Output the [x, y] coordinate of the center of the cell containing the given text.  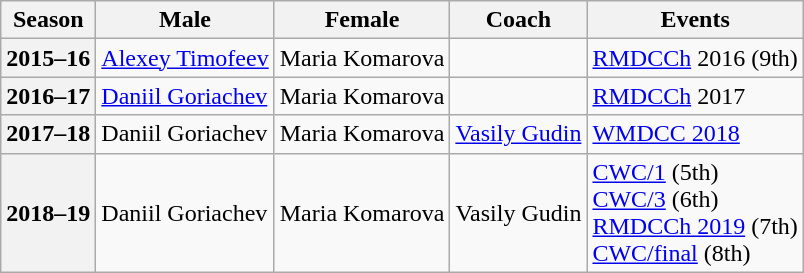
2016–17 [48, 96]
2018–19 [48, 212]
RMDCCh 2017 [695, 96]
Events [695, 20]
Alexey Timofeev [185, 58]
Coach [518, 20]
CWC/1 (5th)CWC/3 (6th)RMDCCh 2019 (7th)CWC/final (8th) [695, 212]
Season [48, 20]
2017–18 [48, 134]
WMDCC 2018 [695, 134]
RMDCCh 2016 (9th) [695, 58]
Male [185, 20]
2015–16 [48, 58]
Female [362, 20]
